For the text-containing cell, return its midpoint in (x, y) coordinate format. 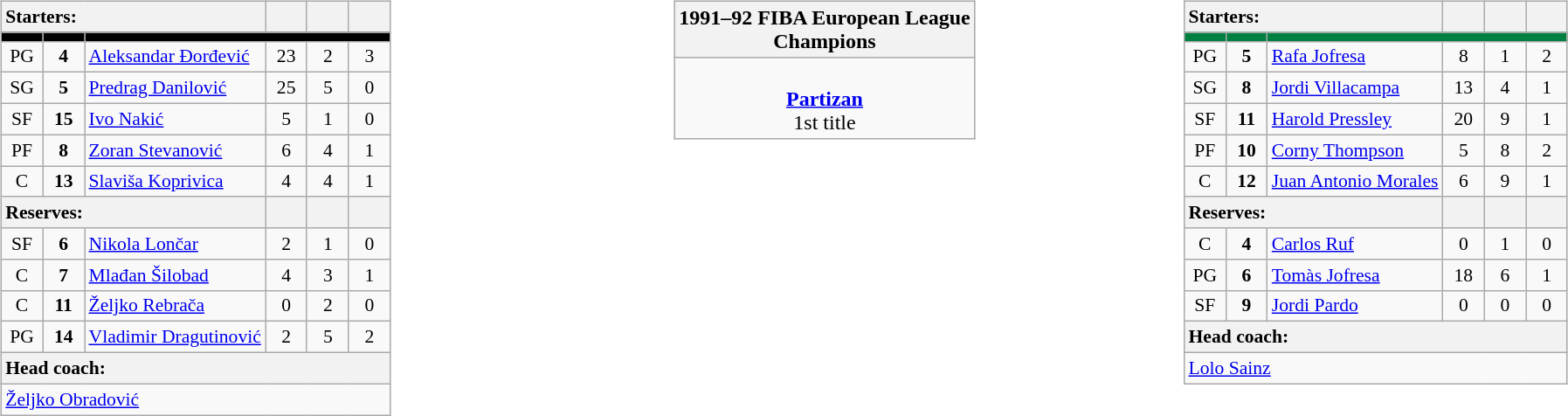
12 (1247, 182)
10 (1247, 150)
25 (287, 88)
Jordi Pardo (1356, 306)
Corny Thompson (1356, 150)
Mlađan Šilobad (175, 274)
15 (64, 119)
Tomàs Jofresa (1356, 274)
Nikola Lončar (175, 244)
Ivo Nakić (175, 119)
Aleksandar Đorđević (175, 57)
18 (1464, 274)
Carlos Ruf (1356, 244)
20 (1464, 119)
Željko Rebrača (175, 306)
1991–92 FIBA European League Champions (825, 30)
23 (287, 57)
Jordi Villacampa (1356, 88)
Rafa Jofresa (1356, 57)
Lolo Sainz (1377, 368)
Zoran Stevanović (175, 150)
Partizan1st title (825, 98)
Željko Obradović (196, 399)
Predrag Danilović (175, 88)
Vladimir Dragutinović (175, 337)
Slaviša Koprivica (175, 182)
Harold Pressley (1356, 119)
Juan Antonio Morales (1356, 182)
14 (64, 337)
7 (64, 274)
